Locate the cell with the specified text and output its [x, y] center coordinate. 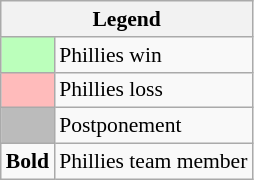
Legend [127, 19]
Phillies win [153, 55]
Phillies loss [153, 90]
Bold [28, 162]
Postponement [153, 126]
Phillies team member [153, 162]
